Provide the (x, y) coordinate of the cell's center where the given text is located.  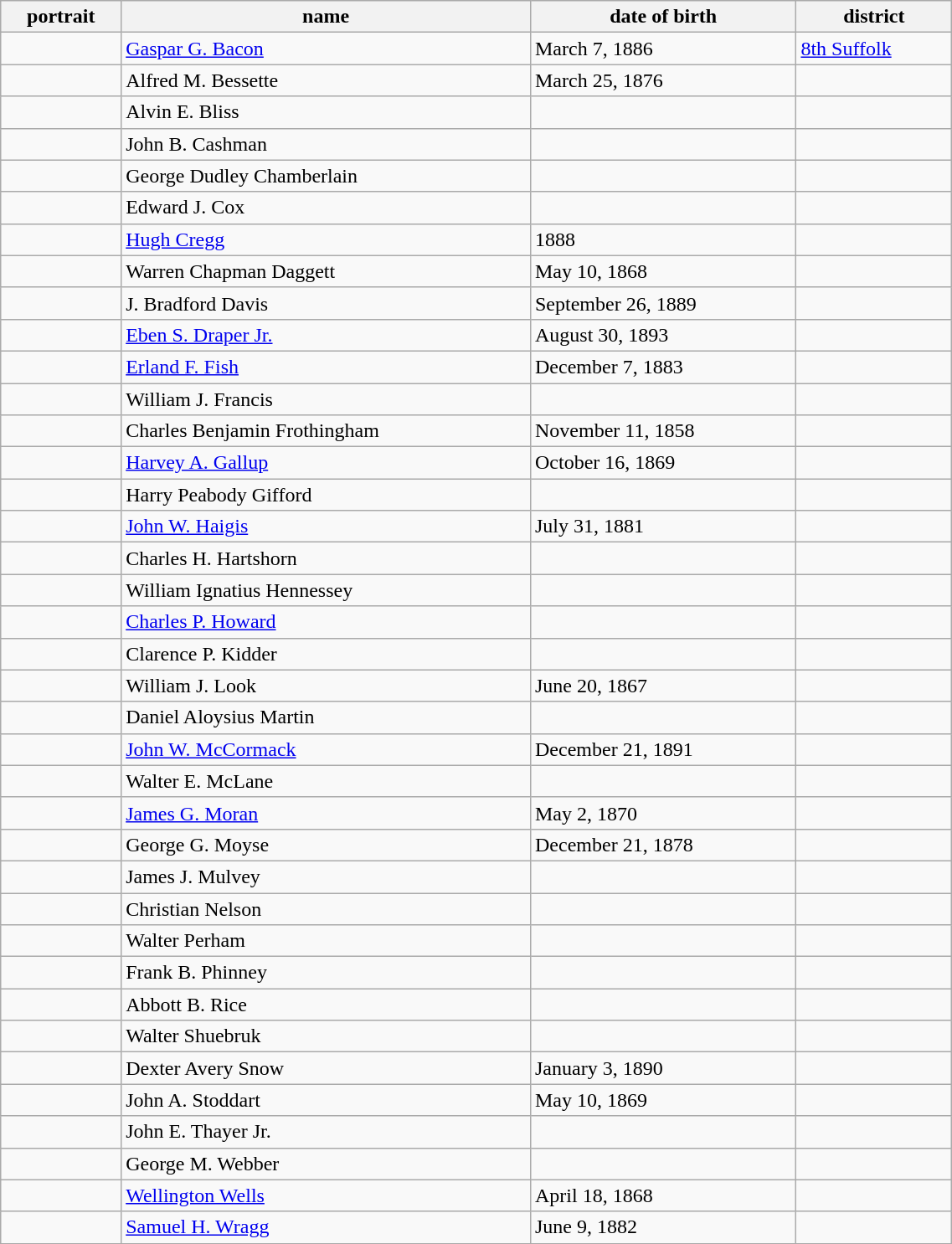
George M. Webber (327, 1164)
Hugh Cregg (327, 239)
Eben S. Draper Jr. (327, 335)
May 10, 1869 (663, 1100)
September 26, 1889 (663, 303)
June 20, 1867 (663, 686)
Charles H. Hartshorn (327, 558)
8th Suffolk (874, 49)
June 9, 1882 (663, 1227)
July 31, 1881 (663, 527)
William J. Look (327, 686)
October 16, 1869 (663, 463)
Charles Benjamin Frothingham (327, 431)
Edward J. Cox (327, 208)
Samuel H. Wragg (327, 1227)
Harvey A. Gallup (327, 463)
Walter E. McLane (327, 781)
May 2, 1870 (663, 813)
Frank B. Phinney (327, 973)
Wellington Wells (327, 1195)
Alvin E. Bliss (327, 112)
March 7, 1886 (663, 49)
John A. Stoddart (327, 1100)
May 10, 1868 (663, 271)
J. Bradford Davis (327, 303)
John W. McCormack (327, 749)
William Ignatius Hennessey (327, 590)
November 11, 1858 (663, 431)
Charles P. Howard (327, 622)
James J. Mulvey (327, 876)
Daniel Aloysius Martin (327, 717)
Dexter Avery Snow (327, 1068)
George Dudley Chamberlain (327, 176)
Walter Perham (327, 941)
Alfred M. Bessette (327, 80)
December 7, 1883 (663, 367)
December 21, 1891 (663, 749)
name (327, 17)
James G. Moran (327, 813)
John E. Thayer Jr. (327, 1132)
Abbott B. Rice (327, 1005)
1888 (663, 239)
April 18, 1868 (663, 1195)
Gaspar G. Bacon (327, 49)
portrait (61, 17)
William J. Francis (327, 399)
December 21, 1878 (663, 845)
Walter Shuebruk (327, 1036)
Clarence P. Kidder (327, 654)
Harry Peabody Gifford (327, 495)
August 30, 1893 (663, 335)
John B. Cashman (327, 144)
George G. Moyse (327, 845)
March 25, 1876 (663, 80)
John W. Haigis (327, 527)
district (874, 17)
date of birth (663, 17)
Erland F. Fish (327, 367)
Christian Nelson (327, 908)
January 3, 1890 (663, 1068)
Warren Chapman Daggett (327, 271)
